Determine the (x, y) coordinate at the center of the cell enclosing the given text.  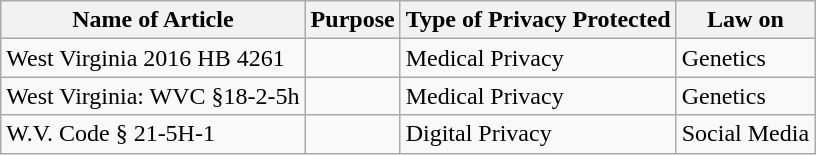
Digital Privacy (538, 134)
Purpose (352, 20)
Social Media (745, 134)
West Virginia 2016 HB 4261 (153, 58)
Type of Privacy Protected (538, 20)
Law on (745, 20)
Name of Article (153, 20)
W.V. Code § 21-5H-1 (153, 134)
West Virginia: WVC §18-2-5h (153, 96)
